Detect which cell encompasses the target text, then output its [x, y] center coordinate. 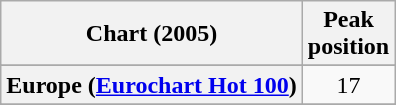
17 [348, 85]
Peakposition [348, 34]
Chart (2005) [152, 34]
Europe (Eurochart Hot 100) [152, 85]
